Pinpoint the cell where the given text exists, returning its (x, y) midpoint coordinate. 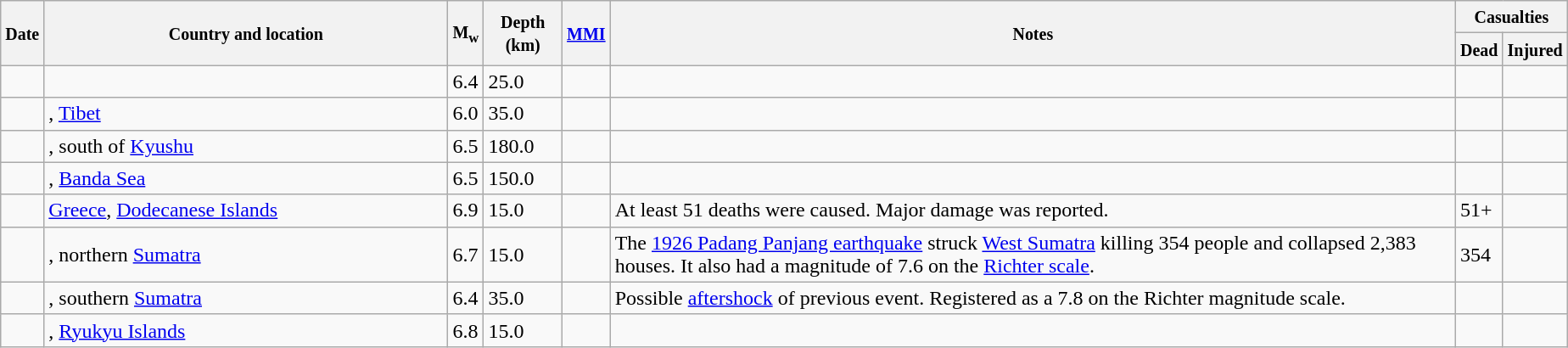
51+ (1479, 210)
6.7 (466, 255)
6.8 (466, 330)
, Ryukyu Islands (246, 330)
6.0 (466, 114)
Depth (km) (523, 33)
Mw (466, 33)
Casualties (1511, 17)
MMI (587, 33)
25.0 (523, 81)
6.9 (466, 210)
, southern Sumatra (246, 298)
Injured (1535, 49)
Notes (1033, 33)
Date (22, 33)
Possible aftershock of previous event. Registered as a 7.8 on the Richter magnitude scale. (1033, 298)
Dead (1479, 49)
354 (1479, 255)
, south of Kyushu (246, 146)
Country and location (246, 33)
, northern Sumatra (246, 255)
180.0 (523, 146)
At least 51 deaths were caused. Major damage was reported. (1033, 210)
150.0 (523, 178)
, Banda Sea (246, 178)
Greece, Dodecanese Islands (246, 210)
, Tibet (246, 114)
